Output the (x, y) coordinate of the center of the cell containing the given text.  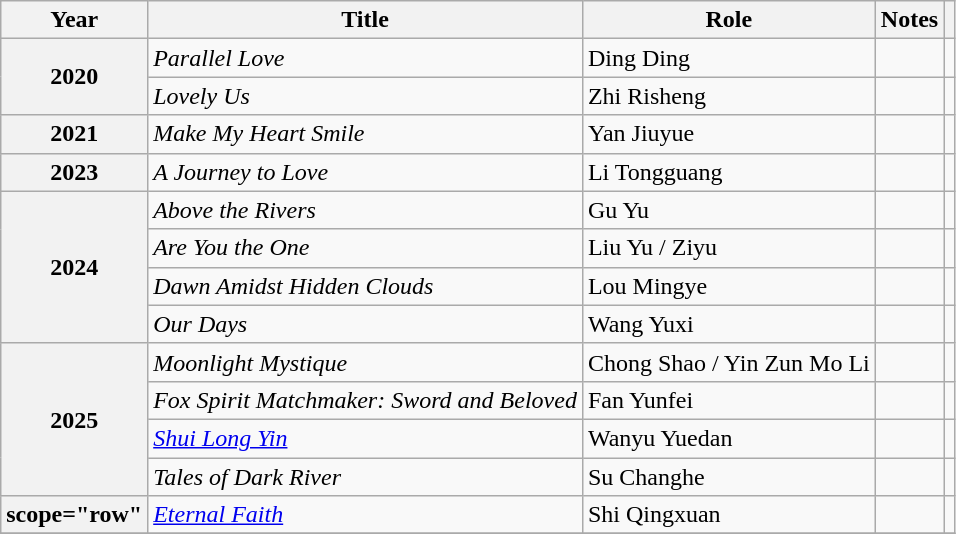
Li Tongguang (728, 172)
Yan Jiuyue (728, 134)
Gu Yu (728, 210)
Title (366, 20)
Make My Heart Smile (366, 134)
Ding Ding (728, 58)
Wanyu Yuedan (728, 438)
scope="row" (74, 515)
Lou Mingye (728, 286)
Notes (909, 20)
Eternal Faith (366, 515)
Lovely Us (366, 96)
Fox Spirit Matchmaker: Sword and Beloved (366, 400)
Year (74, 20)
2024 (74, 267)
Parallel Love (366, 58)
Shi Qingxuan (728, 515)
2021 (74, 134)
Tales of Dark River (366, 477)
Zhi Risheng (728, 96)
A Journey to Love (366, 172)
Our Days (366, 324)
Dawn Amidst Hidden Clouds (366, 286)
2025 (74, 419)
Fan Yunfei (728, 400)
Chong Shao / Yin Zun Mo Li (728, 362)
Shui Long Yin (366, 438)
Are You the One (366, 248)
Above the Rivers (366, 210)
Wang Yuxi (728, 324)
Liu Yu / Ziyu (728, 248)
Su Changhe (728, 477)
Role (728, 20)
Moonlight Mystique (366, 362)
2023 (74, 172)
2020 (74, 77)
